From the cell containing the given text, extract its center point as (x, y) coordinate. 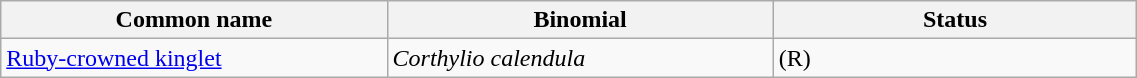
Ruby-crowned kinglet (194, 58)
Common name (194, 20)
Status (955, 20)
Binomial (580, 20)
Corthylio calendula (580, 58)
(R) (955, 58)
